Pinpoint the cell where the given text exists, returning its [x, y] midpoint coordinate. 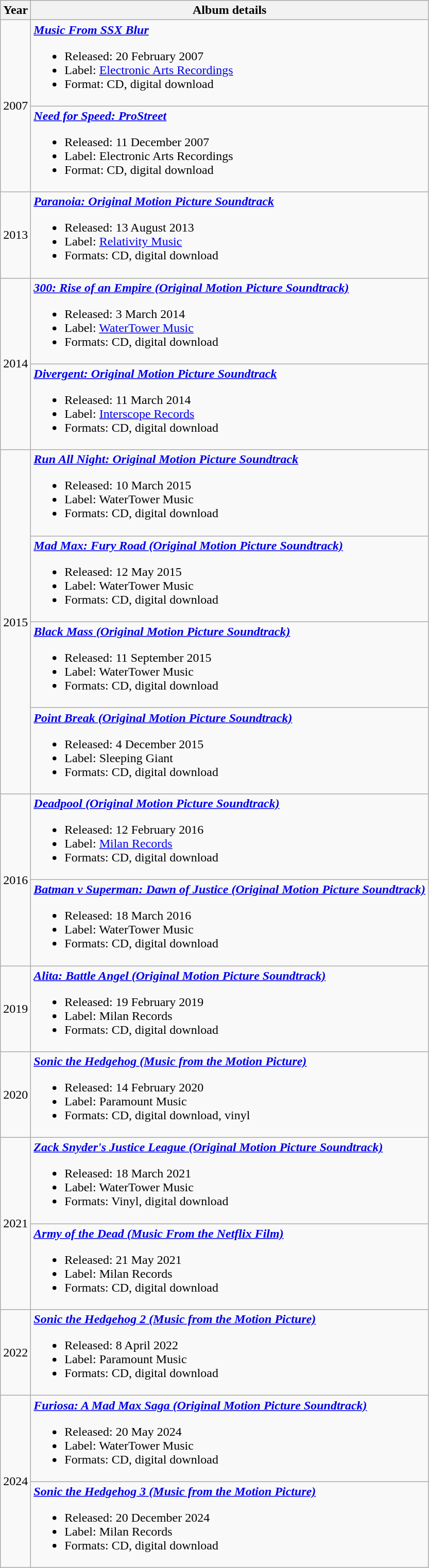
Alita: Battle Angel (Original Motion Picture Soundtrack)Released: 19 February 2019Label: Milan RecordsFormats: CD, digital download [230, 1009]
2016 [15, 879]
Divergent: Original Motion Picture SoundtrackReleased: 11 March 2014Label: Interscope RecordsFormats: CD, digital download [230, 407]
2019 [15, 1009]
2013 [15, 235]
Album details [230, 10]
Year [15, 10]
300: Rise of an Empire (Original Motion Picture Soundtrack)Released: 3 March 2014Label: WaterTower MusicFormats: CD, digital download [230, 321]
2021 [15, 1224]
Sonic the Hedgehog (Music from the Motion Picture)Released: 14 February 2020Label: Paramount MusicFormats: CD, digital download, vinyl [230, 1095]
2014 [15, 364]
Need for Speed: ProStreetReleased: 11 December 2007Label: Electronic Arts RecordingsFormat: CD, digital download [230, 149]
2020 [15, 1095]
Sonic the Hedgehog 3 (Music from the Motion Picture)Released: 20 December 2024Label: Milan RecordsFormats: CD, digital download [230, 1524]
Deadpool (Original Motion Picture Soundtrack)Released: 12 February 2016Label: Milan RecordsFormats: CD, digital download [230, 837]
2024 [15, 1482]
Run All Night: Original Motion Picture SoundtrackReleased: 10 March 2015Label: WaterTower MusicFormats: CD, digital download [230, 493]
Black Mass (Original Motion Picture Soundtrack)Released: 11 September 2015Label: WaterTower MusicFormats: CD, digital download [230, 665]
Furiosa: A Mad Max Saga (Original Motion Picture Soundtrack)Released: 20 May 2024Label: WaterTower MusicFormats: CD, digital download [230, 1439]
Batman v Superman: Dawn of Justice (Original Motion Picture Soundtrack)Released: 18 March 2016Label: WaterTower MusicFormats: CD, digital download [230, 922]
2015 [15, 622]
Point Break (Original Motion Picture Soundtrack)Released: 4 December 2015Label: Sleeping GiantFormats: CD, digital download [230, 750]
Sonic the Hedgehog 2 (Music from the Motion Picture)Released: 8 April 2022Label: Paramount MusicFormats: CD, digital download [230, 1352]
Army of the Dead (Music From the Netflix Film)Released: 21 May 2021Label: Milan RecordsFormats: CD, digital download [230, 1267]
Paranoia: Original Motion Picture SoundtrackReleased: 13 August 2013Label: Relativity MusicFormats: CD, digital download [230, 235]
2007 [15, 106]
Mad Max: Fury Road (Original Motion Picture Soundtrack)Released: 12 May 2015Label: WaterTower MusicFormats: CD, digital download [230, 578]
Zack Snyder's Justice League (Original Motion Picture Soundtrack)Released: 18 March 2021Label: WaterTower MusicFormats: Vinyl, digital download [230, 1181]
2022 [15, 1352]
Music From SSX BlurReleased: 20 February 2007Label: Electronic Arts RecordingsFormat: CD, digital download [230, 63]
